Determine the (x, y) coordinate at the center of the cell enclosing the given text.  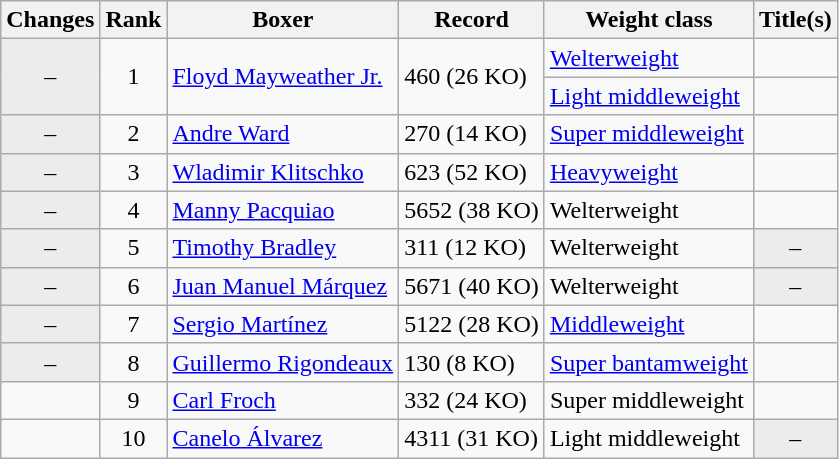
Carl Froch (283, 400)
1 (134, 77)
2 (134, 134)
Juan Manuel Márquez (283, 286)
Floyd Mayweather Jr. (283, 77)
7 (134, 324)
Manny Pacquiao (283, 210)
Timothy Bradley (283, 248)
311 (12 KO) (472, 248)
5652 (38 KO) (472, 210)
Super bantamweight (648, 362)
Guillermo Rigondeaux (283, 362)
460 (26 KO) (472, 77)
Sergio Martínez (283, 324)
Andre Ward (283, 134)
6 (134, 286)
Changes (50, 20)
Heavyweight (648, 172)
Record (472, 20)
9 (134, 400)
5122 (28 KO) (472, 324)
Rank (134, 20)
270 (14 KO) (472, 134)
623 (52 KO) (472, 172)
3 (134, 172)
Title(s) (795, 20)
10 (134, 438)
4311 (31 KO) (472, 438)
332 (24 KO) (472, 400)
5671 (40 KO) (472, 286)
8 (134, 362)
Canelo Álvarez (283, 438)
130 (8 KO) (472, 362)
4 (134, 210)
Boxer (283, 20)
Middleweight (648, 324)
Weight class (648, 20)
5 (134, 248)
Wladimir Klitschko (283, 172)
